Provide the (x, y) coordinate of the cell's center where the given text is located.  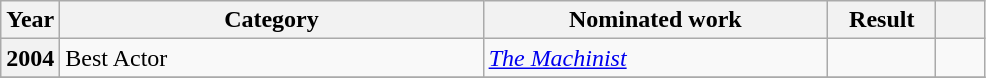
The Machinist (656, 58)
Best Actor (272, 58)
2004 (30, 58)
Result (882, 20)
Nominated work (656, 20)
Year (30, 20)
Category (272, 20)
